Extract the (X, Y) coordinate from the center of the cell holding the provided text.  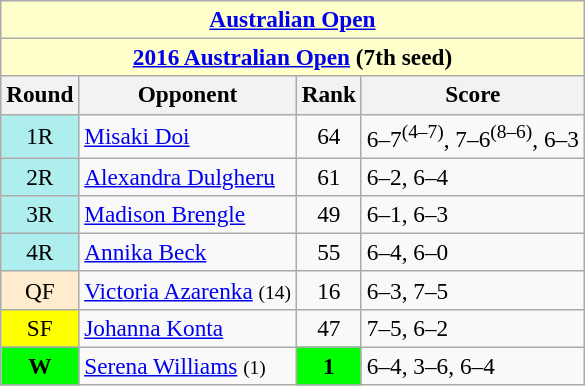
Annika Beck (188, 252)
Serena Williams (1) (188, 366)
Score (472, 95)
4R (40, 252)
6–4, 6–0 (472, 252)
QF (40, 290)
6–2, 6–4 (472, 177)
16 (328, 290)
W (40, 366)
47 (328, 328)
6–4, 3–6, 6–4 (472, 366)
6–7(4–7), 7–6(8–6), 6–3 (472, 136)
6–1, 6–3 (472, 214)
61 (328, 177)
7–5, 6–2 (472, 328)
SF (40, 328)
64 (328, 136)
Misaki Doi (188, 136)
Round (40, 95)
Opponent (188, 95)
Madison Brengle (188, 214)
2016 Australian Open (7th seed) (292, 57)
2R (40, 177)
3R (40, 214)
6–3, 7–5 (472, 290)
Australian Open (292, 19)
49 (328, 214)
Alexandra Dulgheru (188, 177)
1 (328, 366)
Johanna Konta (188, 328)
Rank (328, 95)
1R (40, 136)
55 (328, 252)
Victoria Azarenka (14) (188, 290)
